Detect which cell encompasses the target text, then output its [x, y] center coordinate. 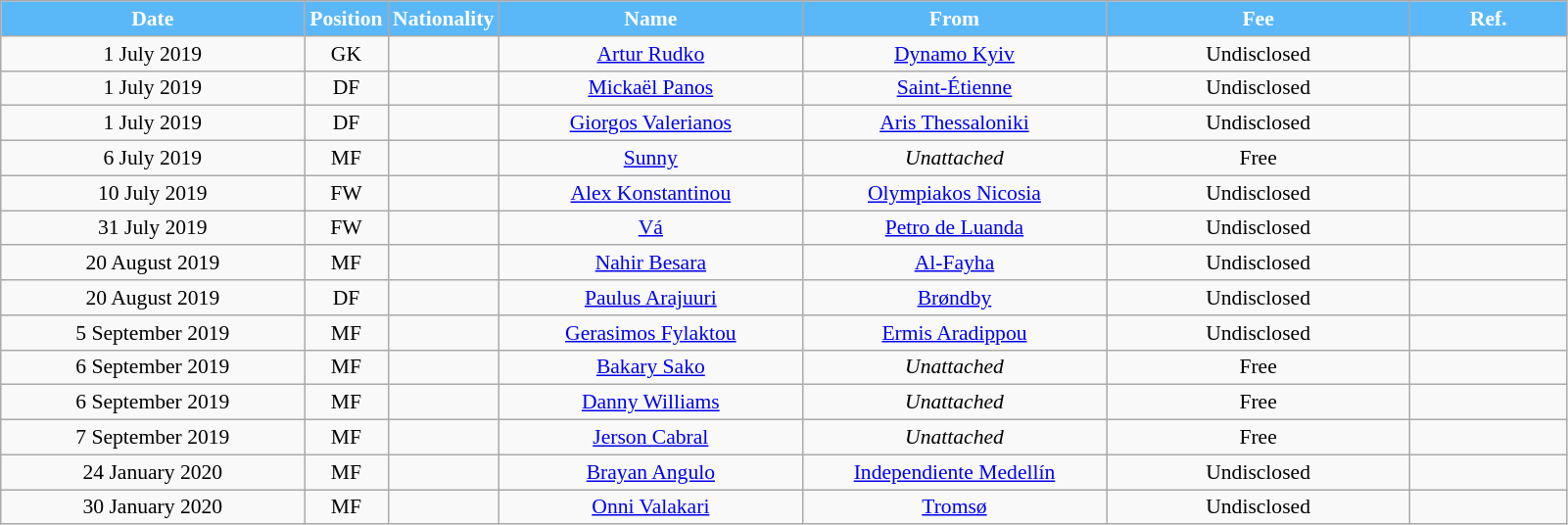
Sunny [650, 159]
From [954, 19]
Giorgos Valerianos [650, 123]
Nationality [443, 19]
Danny Williams [650, 403]
Bakary Sako [650, 367]
Position [347, 19]
Aris Thessaloniki [954, 123]
10 July 2019 [153, 193]
Al-Fayha [954, 263]
Date [153, 19]
GK [347, 54]
Saint-Étienne [954, 88]
Brayan Angulo [650, 472]
Gerasimos Fylaktou [650, 333]
Ermis Aradippou [954, 333]
Onni Valakari [650, 507]
7 September 2019 [153, 438]
Mickaël Panos [650, 88]
6 July 2019 [153, 159]
31 July 2019 [153, 228]
Tromsø [954, 507]
Petro de Luanda [954, 228]
Nahir Besara [650, 263]
Jerson Cabral [650, 438]
Fee [1259, 19]
Ref. [1489, 19]
24 January 2020 [153, 472]
Dynamo Kyiv [954, 54]
Vá [650, 228]
Paulus Arajuuri [650, 298]
Artur Rudko [650, 54]
30 January 2020 [153, 507]
Brøndby [954, 298]
Alex Konstantinou [650, 193]
5 September 2019 [153, 333]
Name [650, 19]
Olympiakos Nicosia [954, 193]
Independiente Medellín [954, 472]
